Pinpoint the cell where the given text exists, returning its [x, y] midpoint coordinate. 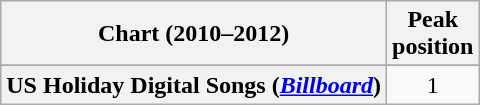
Chart (2010–2012) [194, 34]
Peakposition [433, 34]
1 [433, 85]
US Holiday Digital Songs (Billboard) [194, 85]
